Provide the [x, y] coordinate of the cell's center where the given text is located.  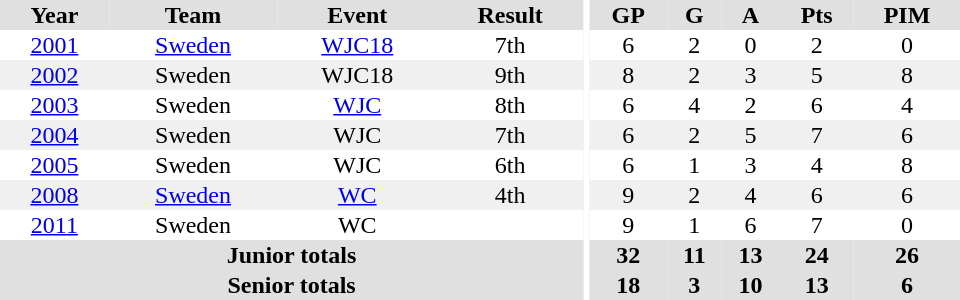
Senior totals [292, 285]
2011 [54, 225]
4th [510, 195]
10 [751, 285]
A [751, 15]
G [694, 15]
Result [510, 15]
11 [694, 255]
2002 [54, 75]
8th [510, 105]
32 [628, 255]
Year [54, 15]
18 [628, 285]
2004 [54, 135]
24 [816, 255]
Event [357, 15]
2005 [54, 165]
2008 [54, 195]
2001 [54, 45]
Pts [816, 15]
6th [510, 165]
9th [510, 75]
GP [628, 15]
PIM [907, 15]
2003 [54, 105]
Junior totals [292, 255]
26 [907, 255]
Team [193, 15]
